Search for the cell housing the specified text and yield its (x, y) center coordinate. 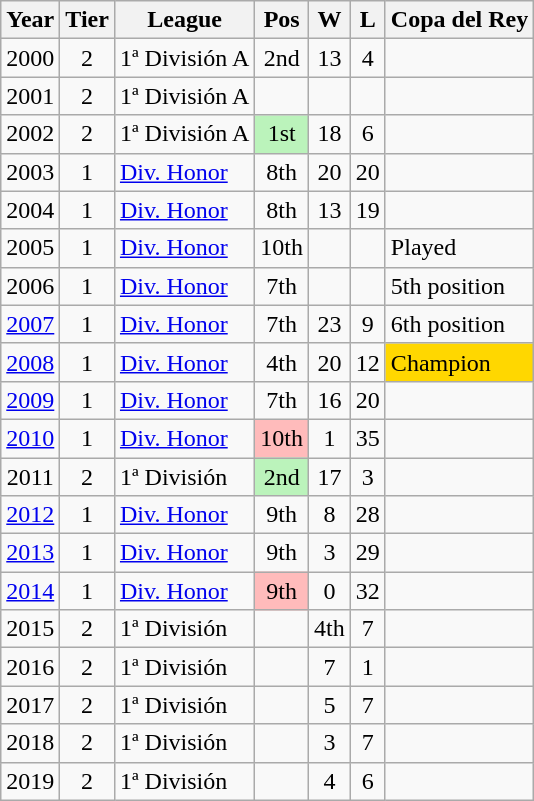
2012 (30, 515)
2002 (30, 134)
2001 (30, 96)
2019 (30, 781)
2006 (30, 286)
2014 (30, 591)
2010 (30, 438)
6th position (459, 324)
5 (330, 705)
2011 (30, 477)
8 (330, 515)
16 (330, 400)
17 (330, 477)
28 (368, 515)
Copa del Rey (459, 20)
Year (30, 20)
2008 (30, 362)
19 (368, 210)
32 (368, 591)
0 (330, 591)
L (368, 20)
2005 (30, 248)
2004 (30, 210)
23 (330, 324)
2003 (30, 172)
Played (459, 248)
2000 (30, 58)
Tier (88, 20)
2015 (30, 629)
1st (282, 134)
League (184, 20)
9 (368, 324)
2016 (30, 667)
2009 (30, 400)
2007 (30, 324)
18 (330, 134)
W (330, 20)
5th position (459, 286)
Champion (459, 362)
2017 (30, 705)
29 (368, 553)
2013 (30, 553)
Pos (282, 20)
35 (368, 438)
12 (368, 362)
2018 (30, 743)
